Find where the given text appears and provide that cell's center as (x, y) coordinate. 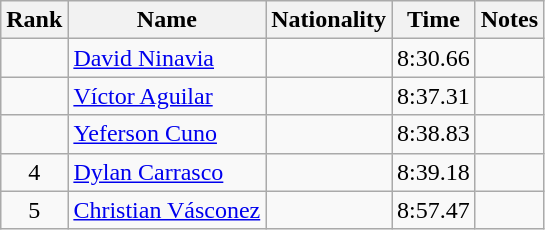
Víctor Aguilar (167, 96)
Yeferson Cuno (167, 134)
8:39.18 (434, 172)
8:38.83 (434, 134)
8:37.31 (434, 96)
David Ninavia (167, 58)
4 (34, 172)
Time (434, 20)
Dylan Carrasco (167, 172)
8:30.66 (434, 58)
Nationality (329, 20)
Notes (509, 20)
Rank (34, 20)
8:57.47 (434, 210)
Name (167, 20)
5 (34, 210)
Christian Vásconez (167, 210)
